Provide the (X, Y) coordinate of the cell's center where the given text is located.  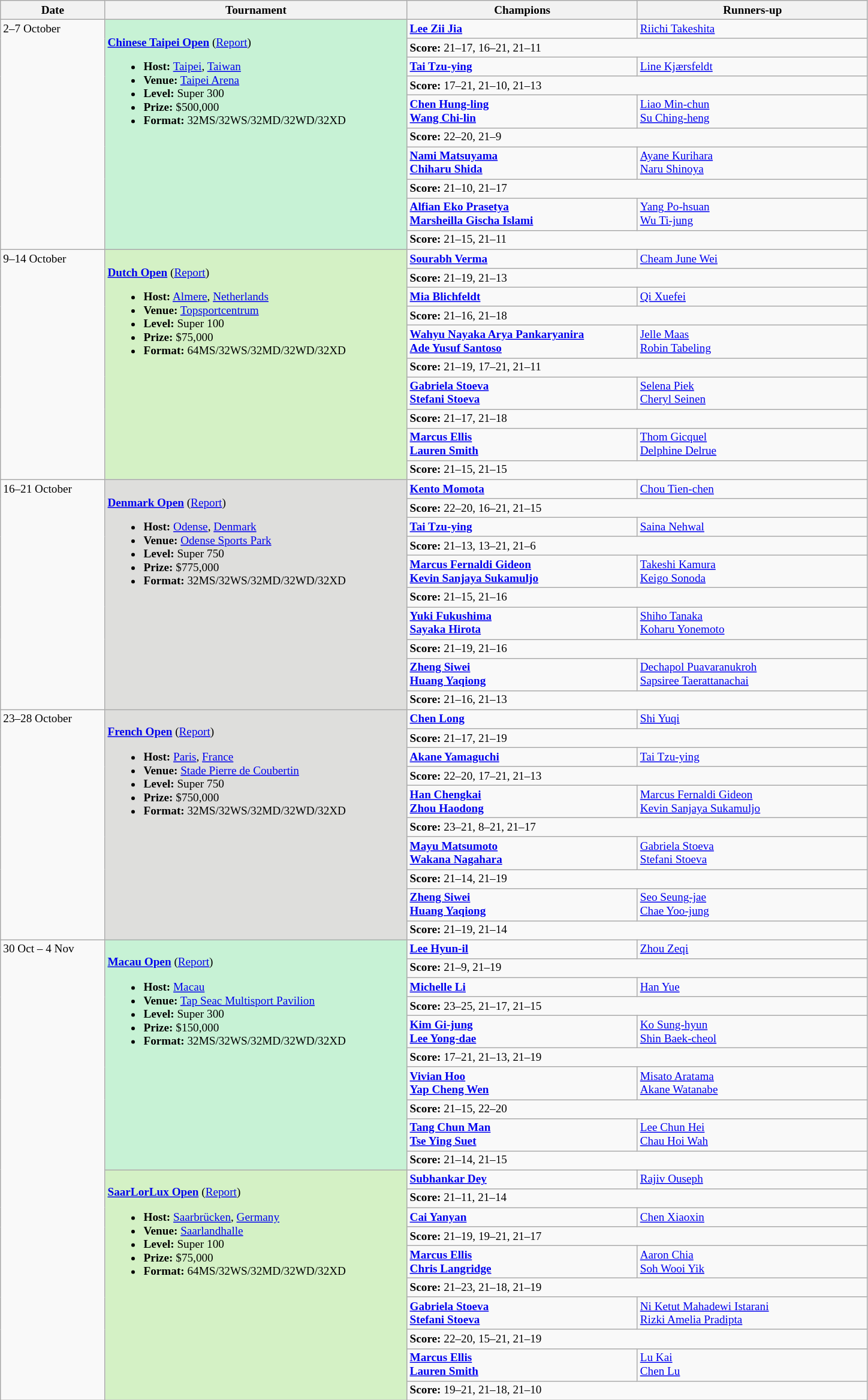
Score: 21–19, 19–21, 21–17 (637, 1236)
Score: 21–13, 13–21, 21–6 (637, 546)
Vivian Hoo Yap Cheng Wen (522, 1083)
Rajiv Ouseph (752, 1179)
Cheam June Wei (752, 259)
Score: 21–19, 17–21, 21–11 (637, 367)
Saina Nehwal (752, 527)
Score: 21–19, 21–13 (637, 278)
23–28 October (53, 825)
Yang Po-hsuan Wu Ti-jung (752, 214)
Ni Ketut Mahadewi Istarani Rizki Amelia Pradipta (752, 1313)
Score: 21–10, 21–17 (637, 189)
Line Kjærsfeldt (752, 67)
16–21 October (53, 595)
Lee Zii Jia (522, 29)
Ayane Kurihara Naru Shinoya (752, 163)
Jelle Maas Robin Tabeling (752, 342)
Dechapol Puavaranukroh Sapsiree Taerattanachai (752, 674)
Selena Piek Cheryl Seinen (752, 393)
Score: 21–17, 16–21, 21–11 (637, 48)
Score: 23–25, 21–17, 21–15 (637, 1006)
Tang Chun Man Tse Ying Suet (522, 1135)
Chinese Taipei Open (Report)Host: Taipei, TaiwanVenue: Taipei ArenaLevel: Super 300Prize: $500,000Format: 32MS/32WS/32MD/32WD/32XD (256, 134)
Score: 21–17, 21–18 (637, 419)
Nami Matsuyama Chiharu Shida (522, 163)
Lee Chun Hei Chau Hoi Wah (752, 1135)
Tournament (256, 10)
Score: 22–20, 15–21, 21–19 (637, 1339)
Score: 17–21, 21–13, 21–19 (637, 1058)
Yuki Fukushima Sayaka Hirota (522, 623)
Score: 21–23, 21–18, 21–19 (637, 1287)
Score: 21–19, 21–14 (637, 930)
Chen Xiaoxin (752, 1217)
Score: 21–15, 21–15 (637, 470)
Misato Aratama Akane Watanabe (752, 1083)
SaarLorLux Open (Report)Host: Saarbrücken, GermanyVenue: SaarlandhalleLevel: Super 100Prize: $75,000Format: 64MS/32WS/32MD/32WD/32XD (256, 1285)
Lee Hyun-il (522, 949)
Chen Hung-ling Wang Chi-lin (522, 111)
Score: 21–11, 21–14 (637, 1198)
Sourabh Verma (522, 259)
2–7 October (53, 134)
Score: 22–20, 16–21, 21–15 (637, 508)
Takeshi Kamura Keigo Sonoda (752, 572)
30 Oct – 4 Nov (53, 1170)
9–14 October (53, 364)
Score: 23–21, 8–21, 21–17 (637, 828)
Score: 21–15, 21–16 (637, 598)
Thom Gicquel Delphine Delrue (752, 444)
Score: 19–21, 21–18, 21–10 (637, 1390)
Han Chengkai Zhou Haodong (522, 801)
Runners-up (752, 10)
Score: 21–15, 21–11 (637, 240)
Macau Open (Report)Host: MacauVenue: Tap Seac Multisport PavilionLevel: Super 300Prize: $150,000Format: 32MS/32WS/32MD/32WD/32XD (256, 1055)
Denmark Open (Report)Host: Odense, DenmarkVenue: Odense Sports ParkLevel: Super 750Prize: $775,000Format: 32MS/32WS/32MD/32WD/32XD (256, 595)
Score: 21–17, 21–19 (637, 738)
Mia Blichfeldt (522, 297)
Akane Yamaguchi (522, 757)
Kim Gi-jung Lee Yong-dae (522, 1031)
Kento Momota (522, 489)
Score: 21–14, 21–15 (637, 1160)
Alfian Eko Prasetya Marsheilla Gischa Islami (522, 214)
Zhou Zeqi (752, 949)
French Open (Report)Host: Paris, FranceVenue: Stade Pierre de CoubertinLevel: Super 750Prize: $750,000Format: 32MS/32WS/32MD/32WD/32XD (256, 825)
Score: 22–20, 21–9 (637, 137)
Score: 21–16, 21–18 (637, 316)
Score: 21–14, 21–19 (637, 879)
Han Yue (752, 987)
Ko Sung-hyun Shin Baek-cheol (752, 1031)
Date (53, 10)
Shi Yuqi (752, 719)
Chen Long (522, 719)
Score: 21–16, 21–13 (637, 700)
Aaron Chia Soh Wooi Yik (752, 1262)
Score: 17–21, 21–10, 21–13 (637, 86)
Wahyu Nayaka Arya Pankaryanira Ade Yusuf Santoso (522, 342)
Lu Kai Chen Lu (752, 1365)
Score: 22–20, 17–21, 21–13 (637, 776)
Shiho Tanaka Koharu Yonemoto (752, 623)
Marcus Ellis Chris Langridge (522, 1262)
Riichi Takeshita (752, 29)
Qi Xuefei (752, 297)
Liao Min-chun Su Ching-heng (752, 111)
Seo Seung-jae Chae Yoo-jung (752, 904)
Score: 21–19, 21–16 (637, 648)
Score: 21–9, 21–19 (637, 968)
Cai Yanyan (522, 1217)
Mayu Matsumoto Wakana Nagahara (522, 853)
Subhankar Dey (522, 1179)
Score: 21–15, 22–20 (637, 1109)
Michelle Li (522, 987)
Chou Tien-chen (752, 489)
Dutch Open (Report)Host: Almere, NetherlandsVenue: TopsportcentrumLevel: Super 100Prize: $75,000Format: 64MS/32WS/32MD/32WD/32XD (256, 364)
Champions (522, 10)
